Provide the [X, Y] coordinate of the cell's center where the given text is located.  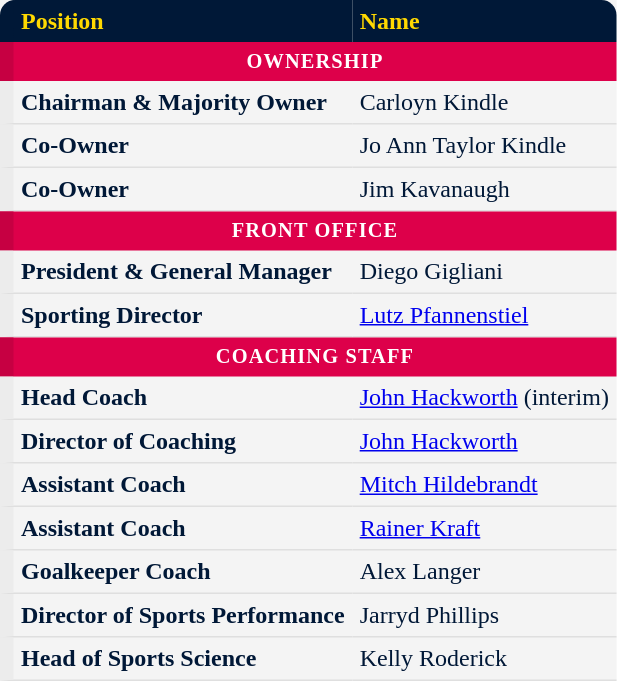
OWNERSHIP [308, 62]
Director of Sports Performance [176, 616]
Jo Ann Taylor Kindle [484, 146]
John Hackworth [484, 442]
Alex Langer [484, 572]
Name [484, 21]
Sporting Director [176, 316]
Carloyn Kindle [484, 103]
FRONT OFFICE [308, 232]
Director of Coaching [176, 442]
Rainer Kraft [484, 529]
Lutz Pfannenstiel [484, 316]
Goalkeeper Coach [176, 572]
Diego Gigliani [484, 272]
Jarryd Phillips [484, 616]
President & General Manager [176, 272]
COACHING STAFF [308, 358]
Position [176, 21]
Mitch Hildebrandt [484, 486]
Head Coach [176, 398]
John Hackworth (interim) [484, 398]
Jim Kavanaugh [484, 190]
Chairman & Majority Owner [176, 103]
